Output the (X, Y) coordinate of the center of the cell containing the given text.  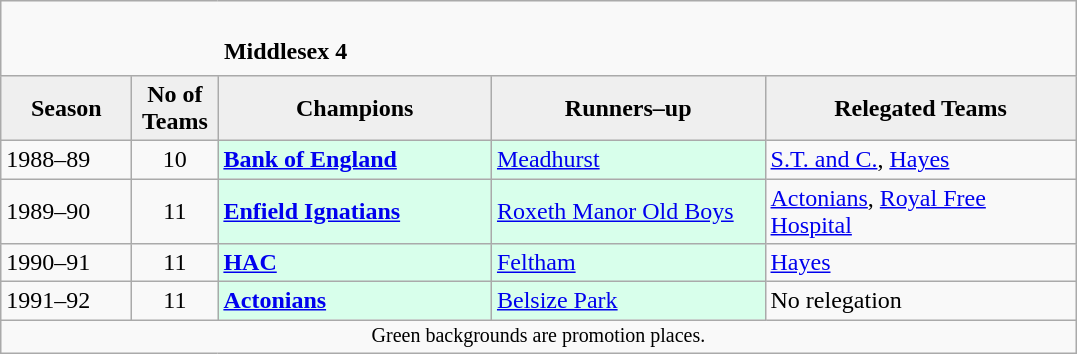
No relegation (920, 301)
Enfield Ignatians (355, 210)
Feltham (628, 263)
Runners–up (628, 108)
S.T. and C., Hayes (920, 159)
HAC (355, 263)
Season (66, 108)
No of Teams (175, 108)
Hayes (920, 263)
Meadhurst (628, 159)
Belsize Park (628, 301)
10 (175, 159)
1989–90 (66, 210)
Bank of England (355, 159)
Champions (355, 108)
1990–91 (66, 263)
1991–92 (66, 301)
Roxeth Manor Old Boys (628, 210)
Actonians, Royal Free Hospital (920, 210)
1988–89 (66, 159)
Relegated Teams (920, 108)
Actonians (355, 301)
Green backgrounds are promotion places. (538, 336)
